Provide the [X, Y] coordinate of the cell's center where the given text is located.  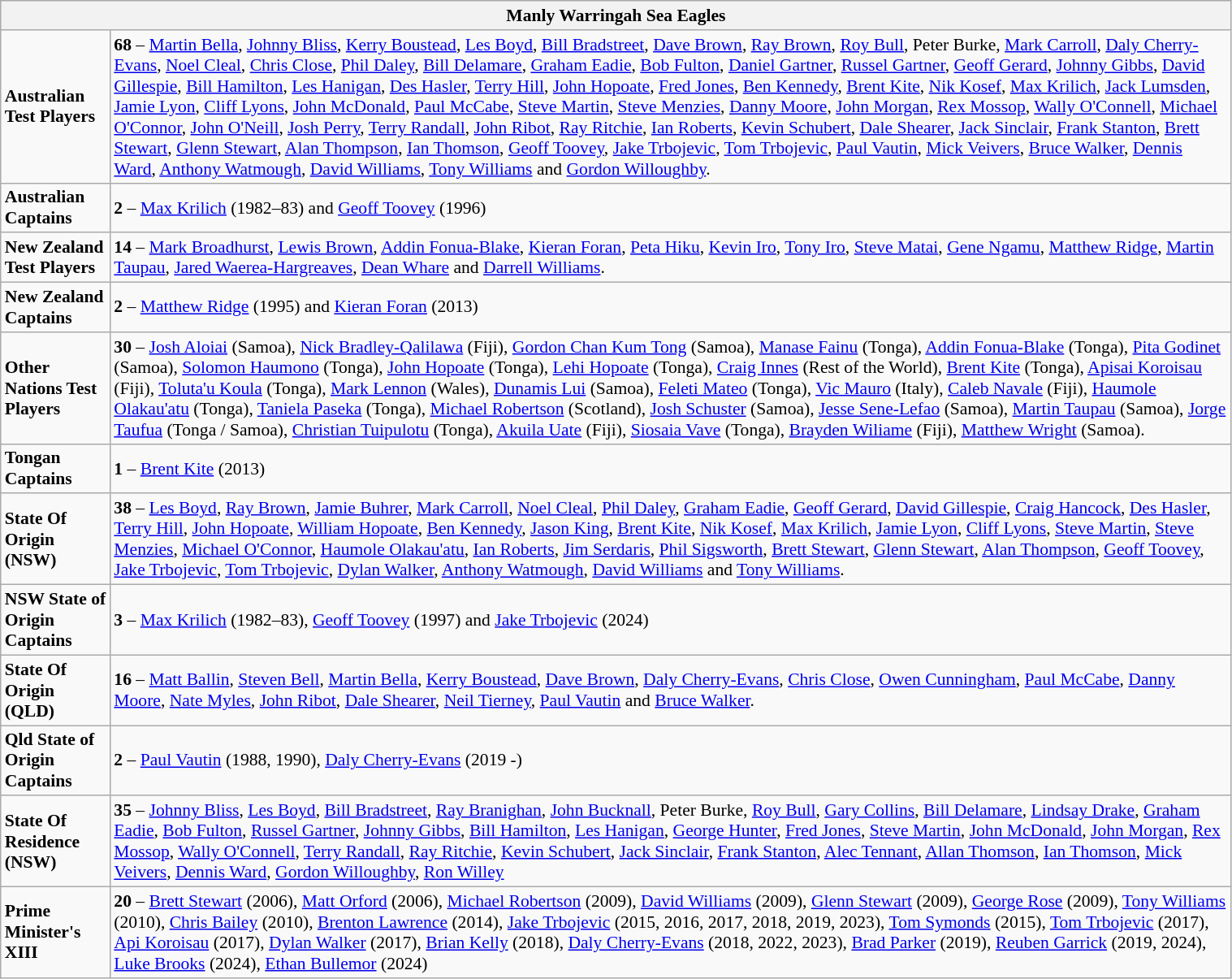
2 – Max Krilich (1982–83) and Geoff Toovey (1996) [671, 208]
Other Nations Test Players [55, 388]
3 – Max Krilich (1982–83), Geoff Toovey (1997) and Jake Trbojevic (2024) [671, 621]
Australian Test Players [55, 107]
Australian Captains [55, 208]
New Zealand Test Players [55, 258]
Qld State of Origin Captains [55, 760]
State Of Origin (QLD) [55, 691]
NSW State of Origin Captains [55, 621]
State Of Origin (NSW) [55, 539]
Tongan Captains [55, 468]
Manly Warringah Sea Eagles [616, 15]
State Of Residence (NSW) [55, 842]
1 – Brent Kite (2013) [671, 468]
New Zealand Captains [55, 307]
Prime Minister's XIII [55, 933]
2 – Paul Vautin (1988, 1990), Daly Cherry-Evans (2019 -) [671, 760]
2 – Matthew Ridge (1995) and Kieran Foran (2013) [671, 307]
